Detect which cell encompasses the target text, then output its (x, y) center coordinate. 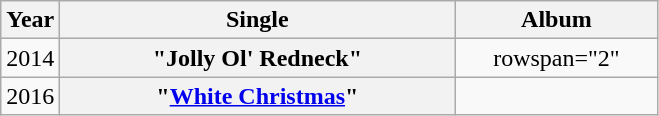
2016 (30, 96)
rowspan="2" (556, 58)
"Jolly Ol' Redneck" (258, 58)
"White Christmas" (258, 96)
Single (258, 20)
2014 (30, 58)
Year (30, 20)
Album (556, 20)
